Provide the (X, Y) coordinate of the cell's center where the given text is located.  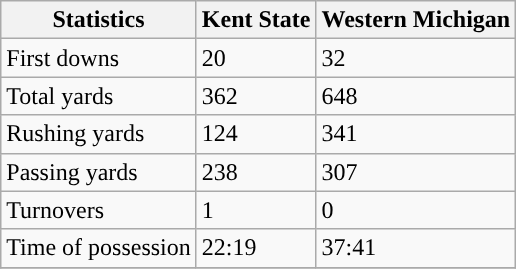
First downs (99, 58)
Passing yards (99, 172)
22:19 (256, 248)
0 (416, 210)
341 (416, 134)
238 (256, 172)
Kent State (256, 20)
Turnovers (99, 210)
124 (256, 134)
Time of possession (99, 248)
307 (416, 172)
20 (256, 58)
Rushing yards (99, 134)
Total yards (99, 96)
648 (416, 96)
Western Michigan (416, 20)
37:41 (416, 248)
32 (416, 58)
Statistics (99, 20)
1 (256, 210)
362 (256, 96)
